Find where the given text appears and provide that cell's center as [x, y] coordinate. 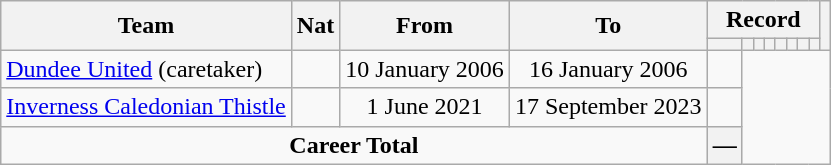
Dundee United (caretaker) [146, 69]
Team [146, 26]
Inverness Caledonian Thistle [146, 107]
17 September 2023 [608, 107]
To [608, 26]
10 January 2006 [425, 69]
— [724, 145]
1 June 2021 [425, 107]
Nat [315, 26]
16 January 2006 [608, 69]
Career Total [354, 145]
From [425, 26]
Record [763, 20]
